Scan for the cell matching the given text and deliver its [X, Y] coordinate at center. 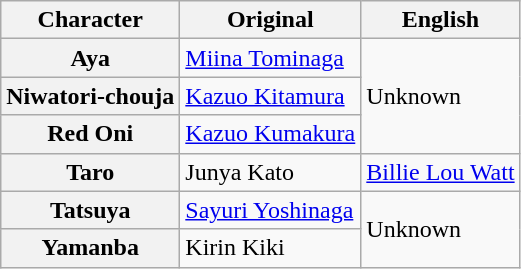
Taro [90, 172]
Kirin Kiki [270, 248]
Character [90, 20]
Yamanba [90, 248]
Red Oni [90, 134]
Sayuri Yoshinaga [270, 210]
Original [270, 20]
Billie Lou Watt [440, 172]
Kazuo Kitamura [270, 96]
Junya Kato [270, 172]
English [440, 20]
Tatsuya [90, 210]
Miina Tominaga [270, 58]
Aya [90, 58]
Kazuo Kumakura [270, 134]
Niwatori-chouja [90, 96]
